Capture the cell that displays the provided text and extract its [X, Y] central coordinate. 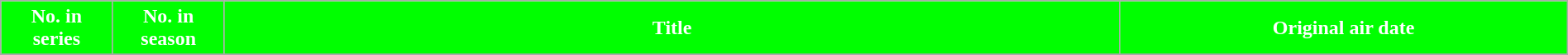
No. inseries [56, 28]
No. inseason [169, 28]
Title [672, 28]
Original air date [1343, 28]
